Detect which cell encompasses the target text, then output its (x, y) center coordinate. 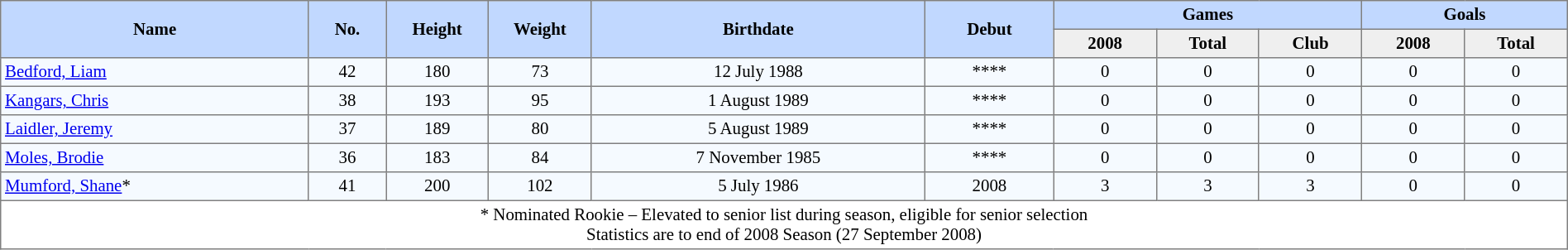
Goals (1465, 15)
* Nominated Rookie – Elevated to senior list during season, eligible for senior selection Statistics are to end of 2008 Season (27 September 2008) (784, 224)
Club (1310, 43)
193 (437, 100)
No. (347, 30)
1 August 1989 (758, 100)
80 (540, 129)
Laidler, Jeremy (155, 129)
102 (540, 186)
7 November 1985 (758, 157)
Name (155, 30)
Debut (989, 30)
189 (437, 129)
Moles, Brodie (155, 157)
183 (437, 157)
180 (437, 72)
5 August 1989 (758, 129)
Weight (540, 30)
41 (347, 186)
12 July 1988 (758, 72)
37 (347, 129)
Mumford, Shane* (155, 186)
36 (347, 157)
42 (347, 72)
Kangars, Chris (155, 100)
200 (437, 186)
73 (540, 72)
38 (347, 100)
84 (540, 157)
Birthdate (758, 30)
Height (437, 30)
Bedford, Liam (155, 72)
5 July 1986 (758, 186)
95 (540, 100)
Games (1207, 15)
